Provide the [X, Y] coordinate of the cell's center where the given text is located.  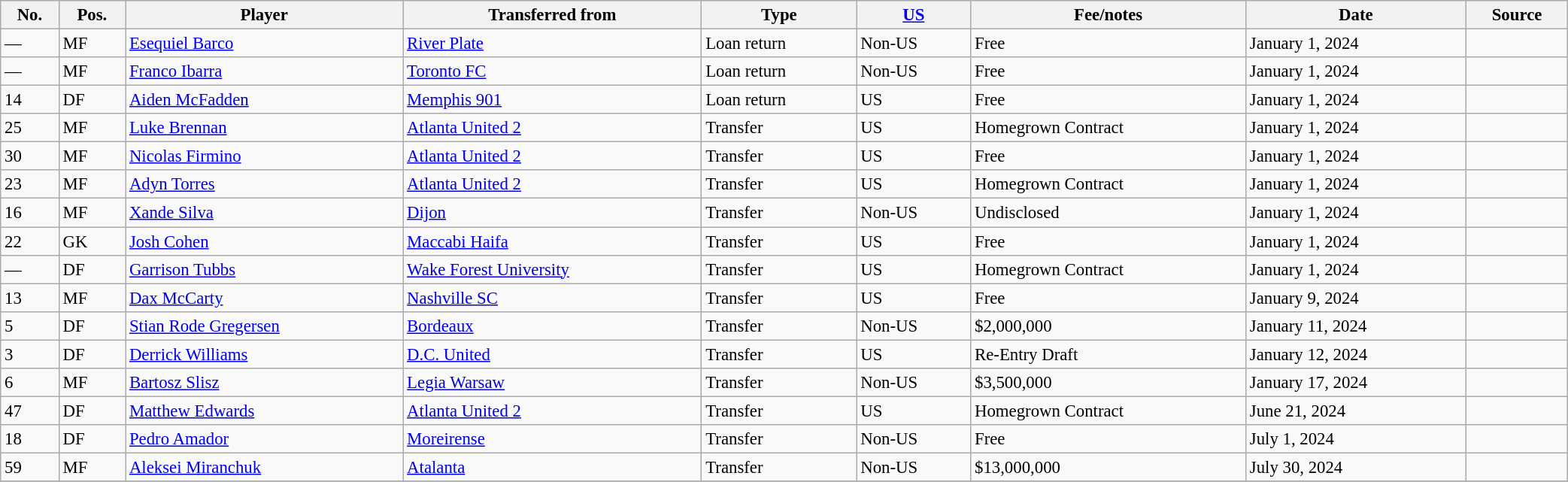
14 [30, 100]
River Plate [552, 44]
47 [30, 411]
18 [30, 439]
Matthew Edwards [265, 411]
Fee/notes [1109, 15]
January 17, 2024 [1357, 383]
Derrick Williams [265, 354]
Franco Ibarra [265, 71]
25 [30, 128]
Luke Brennan [265, 128]
Player [265, 15]
June 21, 2024 [1357, 411]
Garrison Tubbs [265, 269]
January 12, 2024 [1357, 354]
30 [30, 156]
Type [779, 15]
July 30, 2024 [1357, 467]
Aiden McFadden [265, 100]
Pedro Amador [265, 439]
$13,000,000 [1109, 467]
Aleksei Miranchuk [265, 467]
Wake Forest University [552, 269]
D.C. United [552, 354]
Dijon [552, 213]
Adyn Torres [265, 184]
Josh Cohen [265, 241]
Bartosz Slisz [265, 383]
Transferred from [552, 15]
Source [1517, 15]
22 [30, 241]
GK [92, 241]
Re-Entry Draft [1109, 354]
Date [1357, 15]
6 [30, 383]
No. [30, 15]
Esequiel Barco [265, 44]
Bordeaux [552, 326]
Nashville SC [552, 298]
Maccabi Haifa [552, 241]
Dax McCarty [265, 298]
Legia Warsaw [552, 383]
13 [30, 298]
Pos. [92, 15]
Atalanta [552, 467]
Moreirense [552, 439]
5 [30, 326]
January 11, 2024 [1357, 326]
Toronto FC [552, 71]
23 [30, 184]
Xande Silva [265, 213]
January 9, 2024 [1357, 298]
Memphis 901 [552, 100]
July 1, 2024 [1357, 439]
59 [30, 467]
$3,500,000 [1109, 383]
Undisclosed [1109, 213]
Nicolas Firmino [265, 156]
Stian Rode Gregersen [265, 326]
3 [30, 354]
$2,000,000 [1109, 326]
16 [30, 213]
